Locate the cell with the specified text and output its [X, Y] center coordinate. 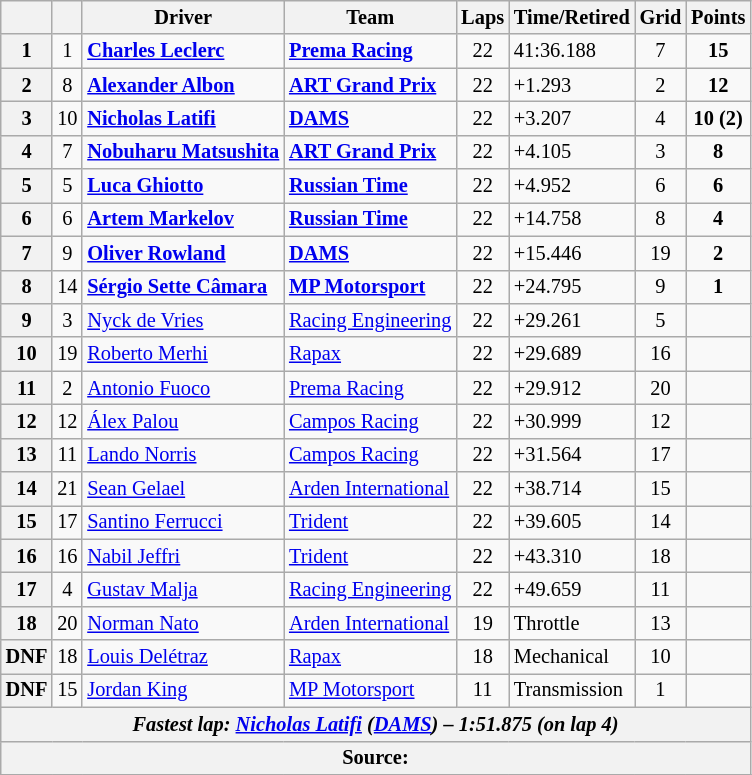
+3.207 [572, 118]
Oliver Rowland [183, 253]
+30.999 [572, 421]
+49.659 [572, 589]
Mechanical [572, 657]
21 [67, 489]
+14.758 [572, 219]
Nobuharu Matsushita [183, 152]
Source: [376, 758]
+24.795 [572, 287]
Jordan King [183, 690]
Lando Norris [183, 455]
Louis Delétraz [183, 657]
+1.293 [572, 85]
Nicholas Latifi [183, 118]
Sean Gelael [183, 489]
Nabil Jeffri [183, 556]
Throttle [572, 623]
+39.605 [572, 522]
Driver [183, 17]
41:36.188 [572, 51]
10 (2) [718, 118]
+4.952 [572, 186]
+29.912 [572, 388]
Charles Leclerc [183, 51]
Roberto Merhi [183, 354]
Points [718, 17]
+29.261 [572, 320]
Santino Ferrucci [183, 522]
+4.105 [572, 152]
Álex Palou [183, 421]
Alexander Albon [183, 85]
Luca Ghiotto [183, 186]
Grid [661, 17]
+29.689 [572, 354]
Fastest lap: Nicholas Latifi (DAMS) – 1:51.875 (on lap 4) [376, 724]
Nyck de Vries [183, 320]
Sérgio Sette Câmara [183, 287]
+15.446 [572, 253]
Antonio Fuoco [183, 388]
+38.714 [572, 489]
+31.564 [572, 455]
Transmission [572, 690]
+43.310 [572, 556]
Laps [482, 17]
Artem Markelov [183, 219]
Gustav Malja [183, 589]
Time/Retired [572, 17]
Norman Nato [183, 623]
Team [370, 17]
